Output the [x, y] coordinate of the center of the cell containing the given text.  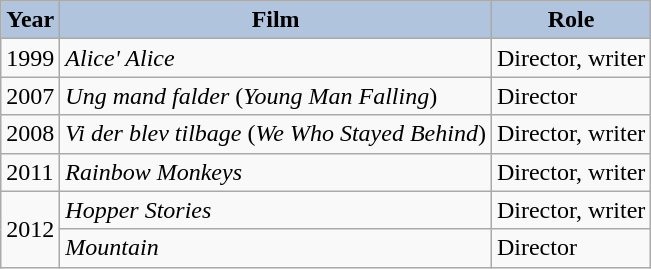
Role [570, 20]
Ung mand falder (Young Man Falling) [276, 96]
Alice' Alice [276, 58]
1999 [30, 58]
Mountain [276, 248]
Year [30, 20]
Hopper Stories [276, 210]
2008 [30, 134]
2012 [30, 229]
2011 [30, 172]
Vi der blev tilbage (We Who Stayed Behind) [276, 134]
Rainbow Monkeys [276, 172]
2007 [30, 96]
Film [276, 20]
